Detect which cell encompasses the target text, then output its [X, Y] center coordinate. 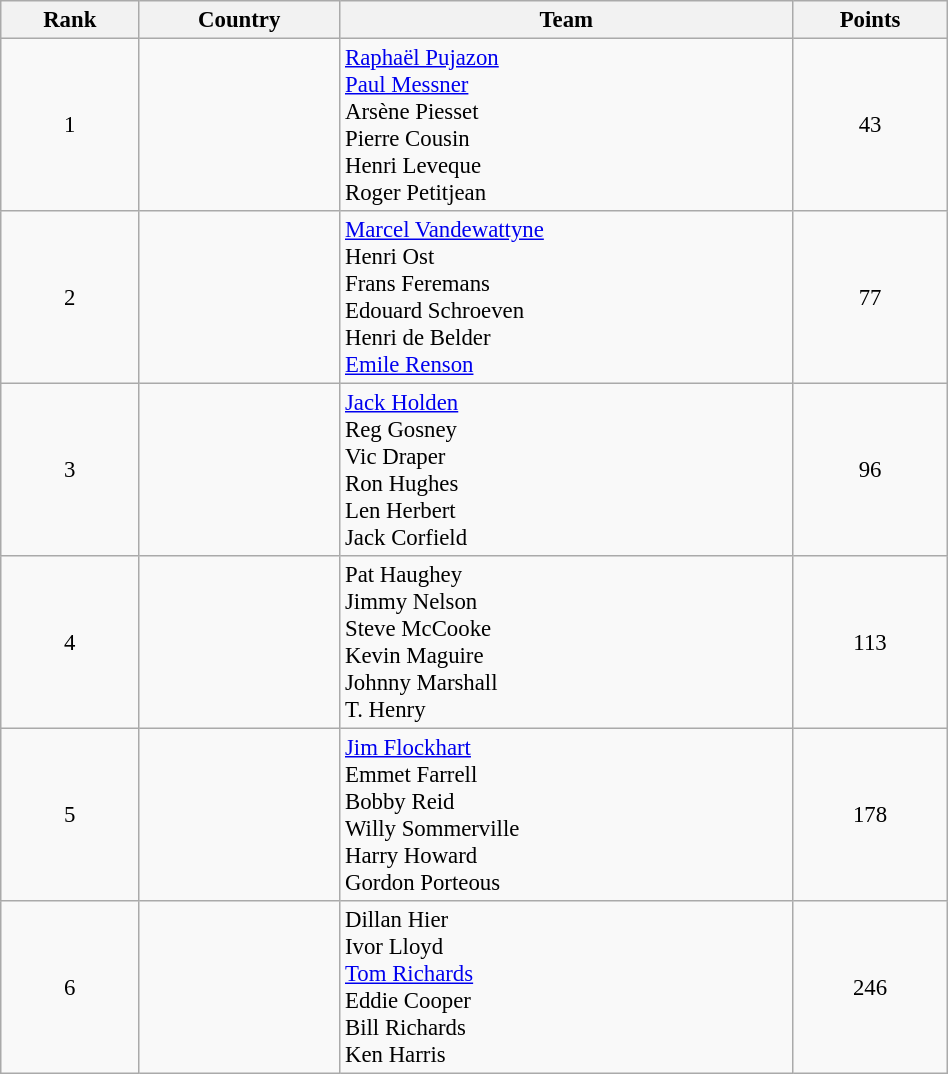
Country [240, 20]
2 [70, 298]
Team [566, 20]
113 [870, 642]
Rank [70, 20]
Jack HoldenReg GosneyVic DraperRon HughesLen HerbertJack Corfield [566, 470]
Raphaël PujazonPaul MessnerArsène PiessetPierre CousinHenri LevequeRoger Petitjean [566, 126]
Jim FlockhartEmmet FarrellBobby ReidWilly SommervilleHarry HowardGordon Porteous [566, 816]
1 [70, 126]
43 [870, 126]
Points [870, 20]
Pat HaugheyJimmy NelsonSteve McCookeKevin MaguireJohnny MarshallT. Henry [566, 642]
77 [870, 298]
5 [70, 816]
4 [70, 642]
178 [870, 816]
3 [70, 470]
96 [870, 470]
Marcel VandewattyneHenri OstFrans FeremansEdouard SchroevenHenri de BelderEmile Renson [566, 298]
